Pinpoint the cell where the given text exists, returning its (x, y) midpoint coordinate. 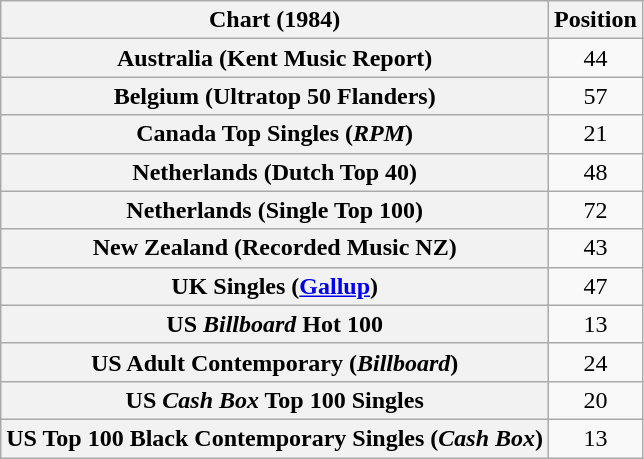
Netherlands (Single Top 100) (275, 210)
Australia (Kent Music Report) (275, 58)
47 (596, 286)
72 (596, 210)
48 (596, 172)
20 (596, 400)
43 (596, 248)
US Adult Contemporary (Billboard) (275, 362)
Position (596, 20)
57 (596, 96)
UK Singles (Gallup) (275, 286)
US Top 100 Black Contemporary Singles (Cash Box) (275, 438)
24 (596, 362)
44 (596, 58)
New Zealand (Recorded Music NZ) (275, 248)
US Cash Box Top 100 Singles (275, 400)
21 (596, 134)
Canada Top Singles (RPM) (275, 134)
US Billboard Hot 100 (275, 324)
Belgium (Ultratop 50 Flanders) (275, 96)
Netherlands (Dutch Top 40) (275, 172)
Chart (1984) (275, 20)
